Capture the cell that displays the provided text and extract its [x, y] central coordinate. 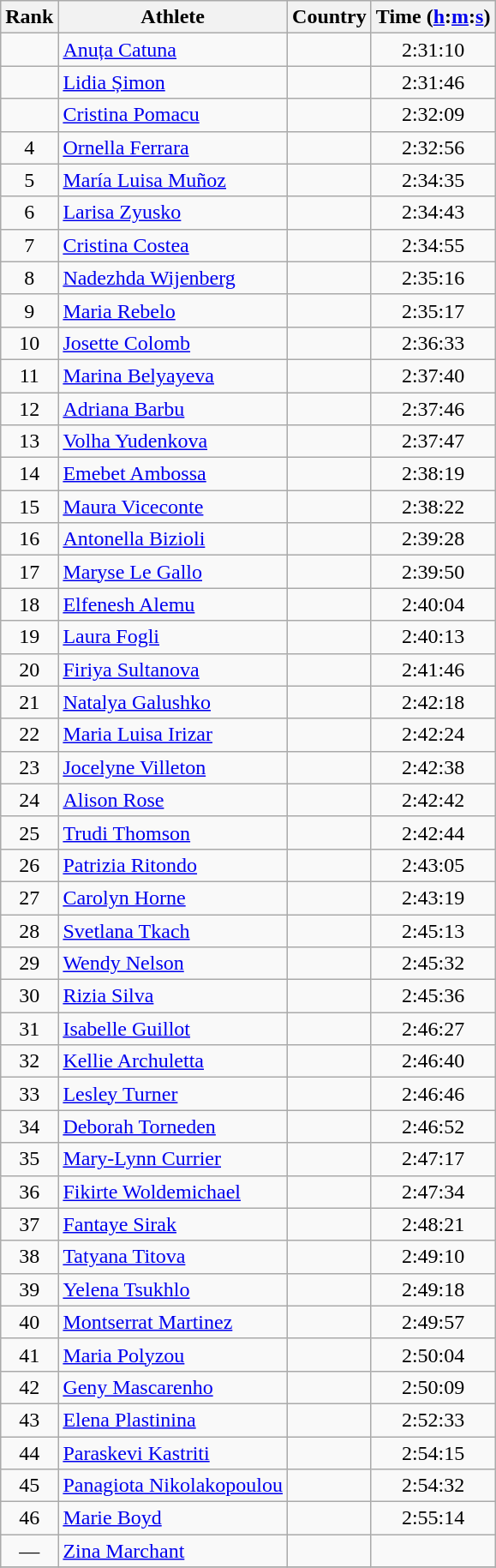
Antonella Bizioli [173, 539]
46 [29, 1518]
Cristina Pomacu [173, 115]
Kellie Archuletta [173, 1061]
24 [29, 800]
Natalya Galushko [173, 702]
Maryse Le Gallo [173, 572]
26 [29, 865]
9 [29, 310]
43 [29, 1420]
17 [29, 572]
2:49:57 [433, 1322]
Trudi Thomson [173, 832]
2:35:17 [433, 310]
2:39:50 [433, 572]
2:32:56 [433, 147]
2:49:10 [433, 1257]
Yelena Tsukhlo [173, 1289]
12 [29, 409]
Cristina Costea [173, 245]
Adriana Barbu [173, 409]
2:31:46 [433, 82]
28 [29, 930]
Lesley Turner [173, 1094]
27 [29, 898]
6 [29, 213]
Isabelle Guillot [173, 1029]
Athlete [173, 17]
2:55:14 [433, 1518]
Zina Marchant [173, 1551]
2:52:33 [433, 1420]
Ornella Ferrara [173, 147]
2:35:16 [433, 278]
35 [29, 1159]
María Luisa Muñoz [173, 180]
5 [29, 180]
2:34:55 [433, 245]
Laura Fogli [173, 637]
10 [29, 343]
2:49:18 [433, 1289]
31 [29, 1029]
2:42:42 [433, 800]
2:48:21 [433, 1224]
Rank [29, 17]
Alison Rose [173, 800]
33 [29, 1094]
8 [29, 278]
Patrizia Ritondo [173, 865]
13 [29, 442]
Jocelyne Villeton [173, 767]
39 [29, 1289]
2:46:52 [433, 1126]
2:47:34 [433, 1192]
Marina Belyayeva [173, 375]
Nadezhda Wijenberg [173, 278]
Maura Viceconte [173, 507]
2:36:33 [433, 343]
Montserrat Martinez [173, 1322]
11 [29, 375]
2:54:15 [433, 1453]
Tatyana Titova [173, 1257]
40 [29, 1322]
16 [29, 539]
2:43:05 [433, 865]
4 [29, 147]
14 [29, 474]
Country [330, 17]
Carolyn Horne [173, 898]
2:50:09 [433, 1387]
45 [29, 1486]
2:46:40 [433, 1061]
34 [29, 1126]
19 [29, 637]
2:42:18 [433, 702]
— [29, 1551]
22 [29, 735]
2:32:09 [433, 115]
2:45:32 [433, 964]
Rizia Silva [173, 996]
Josette Colomb [173, 343]
20 [29, 670]
Mary-Lynn Currier [173, 1159]
2:31:10 [433, 50]
2:40:13 [433, 637]
Anuța Catuna [173, 50]
Deborah Torneden [173, 1126]
Time (h:m:s) [433, 17]
Fikirte Woldemichael [173, 1192]
2:40:04 [433, 604]
41 [29, 1355]
2:34:43 [433, 213]
Wendy Nelson [173, 964]
2:38:19 [433, 474]
Emebet Ambossa [173, 474]
38 [29, 1257]
25 [29, 832]
2:37:47 [433, 442]
Maria Polyzou [173, 1355]
Volha Yudenkova [173, 442]
32 [29, 1061]
2:39:28 [433, 539]
2:41:46 [433, 670]
2:46:27 [433, 1029]
29 [29, 964]
Fantaye Sirak [173, 1224]
Lidia Șimon [173, 82]
42 [29, 1387]
2:46:46 [433, 1094]
2:42:24 [433, 735]
Maria Luisa Irizar [173, 735]
Maria Rebelo [173, 310]
30 [29, 996]
15 [29, 507]
2:45:13 [433, 930]
2:37:46 [433, 409]
2:42:38 [433, 767]
Elena Plastinina [173, 1420]
2:54:32 [433, 1486]
Marie Boyd [173, 1518]
7 [29, 245]
Elfenesh Alemu [173, 604]
36 [29, 1192]
2:37:40 [433, 375]
2:38:22 [433, 507]
44 [29, 1453]
Geny Mascarenho [173, 1387]
21 [29, 702]
2:47:17 [433, 1159]
2:43:19 [433, 898]
2:50:04 [433, 1355]
18 [29, 604]
Panagiota Nikolakopoulou [173, 1486]
2:42:44 [433, 832]
2:45:36 [433, 996]
Paraskevi Kastriti [173, 1453]
37 [29, 1224]
Svetlana Tkach [173, 930]
Firiya Sultanova [173, 670]
Larisa Zyusko [173, 213]
23 [29, 767]
2:34:35 [433, 180]
